Detect which cell encompasses the target text, then output its [x, y] center coordinate. 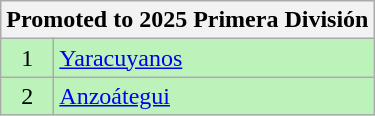
2 [28, 96]
Anzoátegui [214, 96]
Yaracuyanos [214, 58]
1 [28, 58]
Promoted to 2025 Primera División [188, 20]
